Output the (x, y) coordinate of the center of the cell containing the given text.  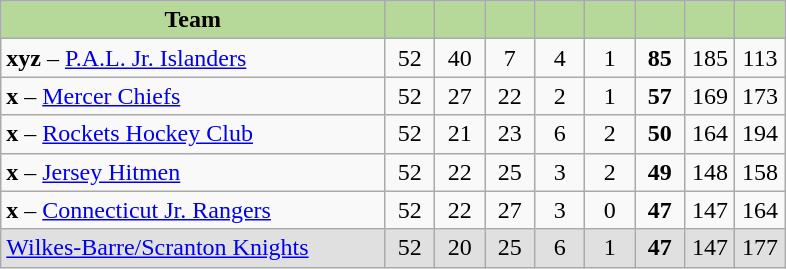
x – Mercer Chiefs (193, 96)
23 (510, 134)
x – Jersey Hitmen (193, 172)
0 (610, 210)
194 (760, 134)
40 (460, 58)
148 (710, 172)
49 (660, 172)
x – Rockets Hockey Club (193, 134)
85 (660, 58)
113 (760, 58)
173 (760, 96)
7 (510, 58)
158 (760, 172)
57 (660, 96)
169 (710, 96)
21 (460, 134)
20 (460, 248)
185 (710, 58)
50 (660, 134)
Team (193, 20)
Wilkes-Barre/Scranton Knights (193, 248)
177 (760, 248)
4 (560, 58)
xyz – P.A.L. Jr. Islanders (193, 58)
x – Connecticut Jr. Rangers (193, 210)
